Find where the given text appears and provide that cell's center as [x, y] coordinate. 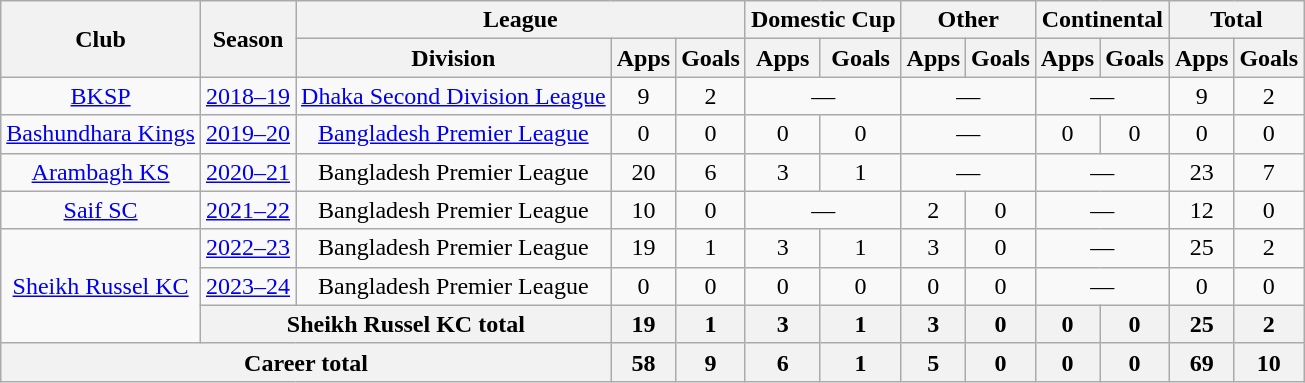
Sheikh Russel KC [101, 286]
5 [933, 362]
20 [643, 172]
Season [248, 39]
2023–24 [248, 286]
Dhaka Second Division League [454, 96]
Career total [306, 362]
Club [101, 39]
Continental [1102, 20]
2019–20 [248, 134]
23 [1201, 172]
BKSP [101, 96]
12 [1201, 210]
2022–23 [248, 248]
Bashundhara Kings [101, 134]
Arambagh KS [101, 172]
2018–19 [248, 96]
2021–22 [248, 210]
Total [1236, 20]
7 [1269, 172]
League [521, 20]
Domestic Cup [823, 20]
Sheikh Russel KC total [406, 324]
69 [1201, 362]
Division [454, 58]
Saif SC [101, 210]
2020–21 [248, 172]
58 [643, 362]
Other [968, 20]
